Identify which cell holds the provided text, then report its [X, Y] central coordinate. 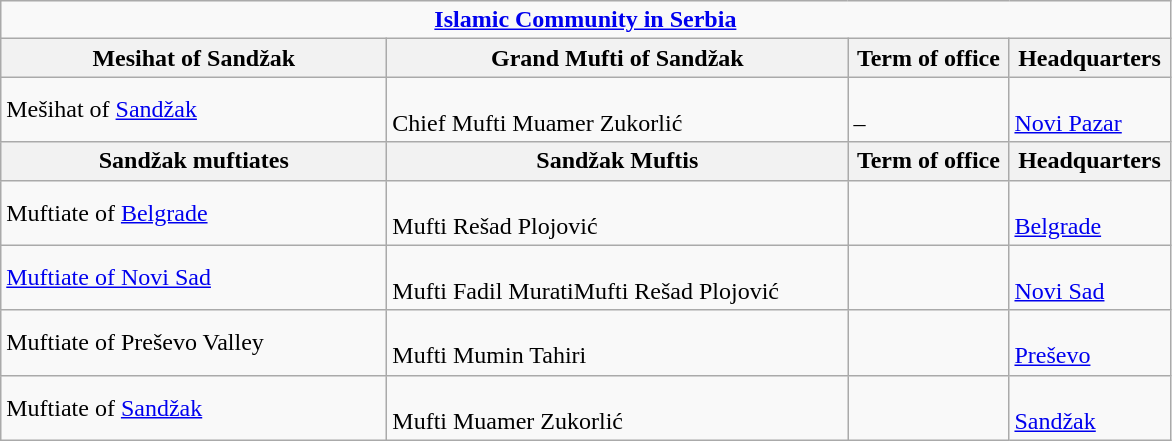
Grand Mufti of Sandžak [618, 58]
Muftiate of Sandžak [194, 408]
Mufti Rešad Plojović [618, 212]
Novi Sad [1090, 278]
Muftiate of Preševo Valley [194, 342]
Sandžak Muftis [618, 161]
Muftiate of Belgrade [194, 212]
Mešihat of Sandžak [194, 110]
Preševo [1090, 342]
Novi Pazar [1090, 110]
Mufti Muamer Zukorlić [618, 408]
Islamic Community in Serbia [586, 20]
Mufti Mumin Tahiri [618, 342]
Belgrade [1090, 212]
– [928, 110]
Mufti Fadil MuratiMufti Rešad Plojović [618, 278]
Mesihat of Sandžak [194, 58]
Sandžak muftiates [194, 161]
Chief Mufti Muamer Zukorlić [618, 110]
Sandžak [1090, 408]
Muftiate of Novi Sad [194, 278]
